Identify which cell holds the provided text, then report its (X, Y) central coordinate. 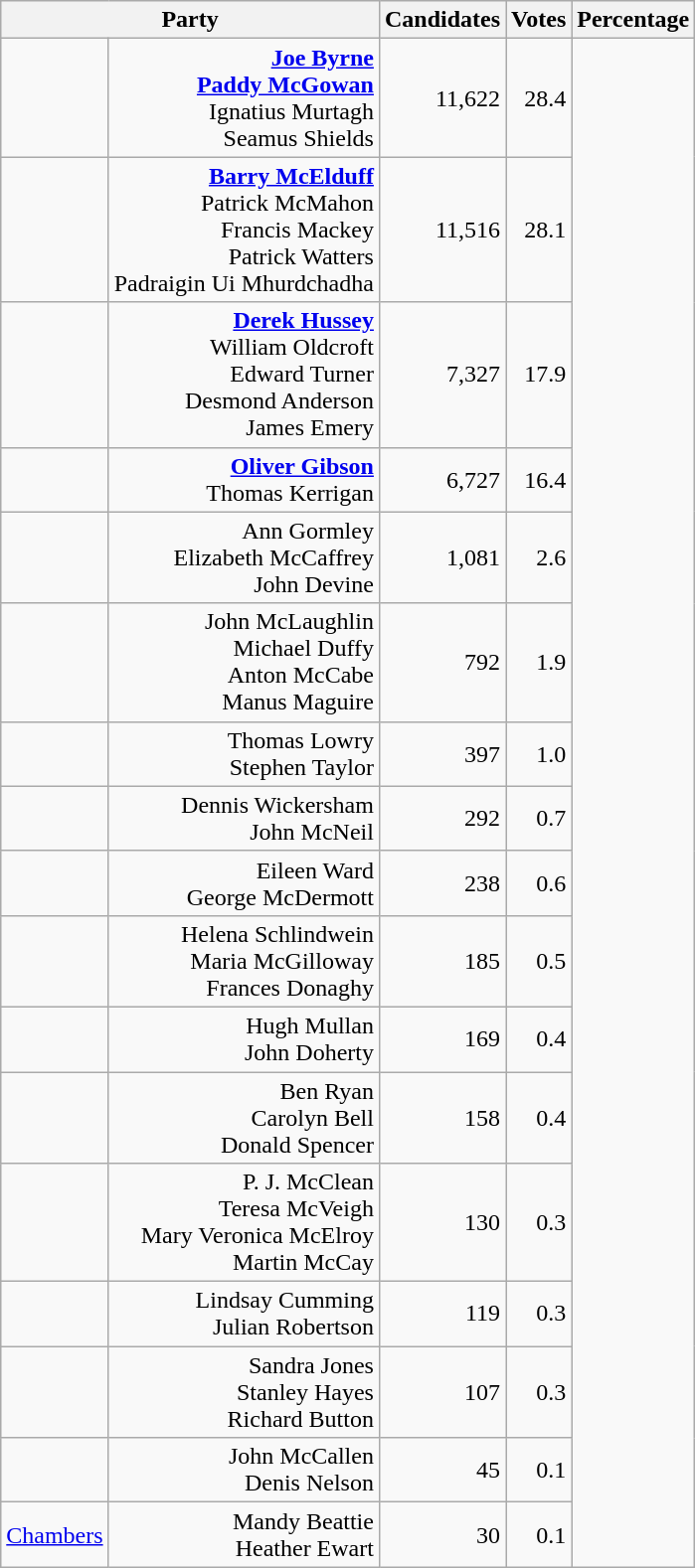
185 (441, 961)
Helena SchlindweinMaria McGillowayFrances Donaghy (244, 961)
11,622 (441, 97)
130 (441, 1222)
169 (441, 1039)
1.0 (539, 753)
7,327 (441, 375)
Sandra JonesStanley HayesRichard Button (244, 1392)
158 (441, 1117)
Percentage (633, 20)
0.6 (539, 882)
16.4 (539, 479)
11,516 (441, 230)
John McLaughlinMichael DuffyAnton McCabeManus Maguire (244, 662)
28.4 (539, 97)
Ann GormleyElizabeth McCaffreyJohn Devine (244, 557)
792 (441, 662)
1,081 (441, 557)
397 (441, 753)
119 (441, 1314)
Derek HusseyWilliam OldcroftEdward TurnerDesmond AndersonJames Emery (244, 375)
292 (441, 819)
Thomas LowryStephen Taylor (244, 753)
Votes (539, 20)
Ben RyanCarolyn BellDonald Spencer (244, 1117)
30 (441, 1534)
Dennis WickershamJohn McNeil (244, 819)
Candidates (441, 20)
238 (441, 882)
Eileen WardGeorge McDermott (244, 882)
Mandy BeattieHeather Ewart (244, 1534)
0.7 (539, 819)
Chambers (55, 1534)
17.9 (539, 375)
John McCallenDenis Nelson (244, 1471)
Lindsay CummingJulian Robertson (244, 1314)
6,727 (441, 479)
107 (441, 1392)
2.6 (539, 557)
P. J. McCleanTeresa McVeighMary Veronica McElroyMartin McCay (244, 1222)
45 (441, 1471)
Joe ByrnePaddy McGowanIgnatius MurtaghSeamus Shields (244, 97)
0.5 (539, 961)
28.1 (539, 230)
1.9 (539, 662)
Barry McElduffPatrick McMahonFrancis MackeyPatrick WattersPadraigin Ui Mhurdchadha (244, 230)
Hugh MullanJohn Doherty (244, 1039)
Party (191, 20)
Oliver GibsonThomas Kerrigan (244, 479)
